Identify which cell holds the provided text, then report its (x, y) central coordinate. 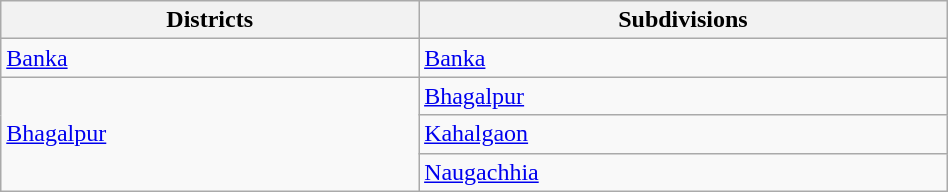
Kahalgaon (684, 134)
Districts (210, 20)
Naugachhia (684, 172)
Subdivisions (684, 20)
